Extract the [X, Y] coordinate from the center of the cell holding the provided text.  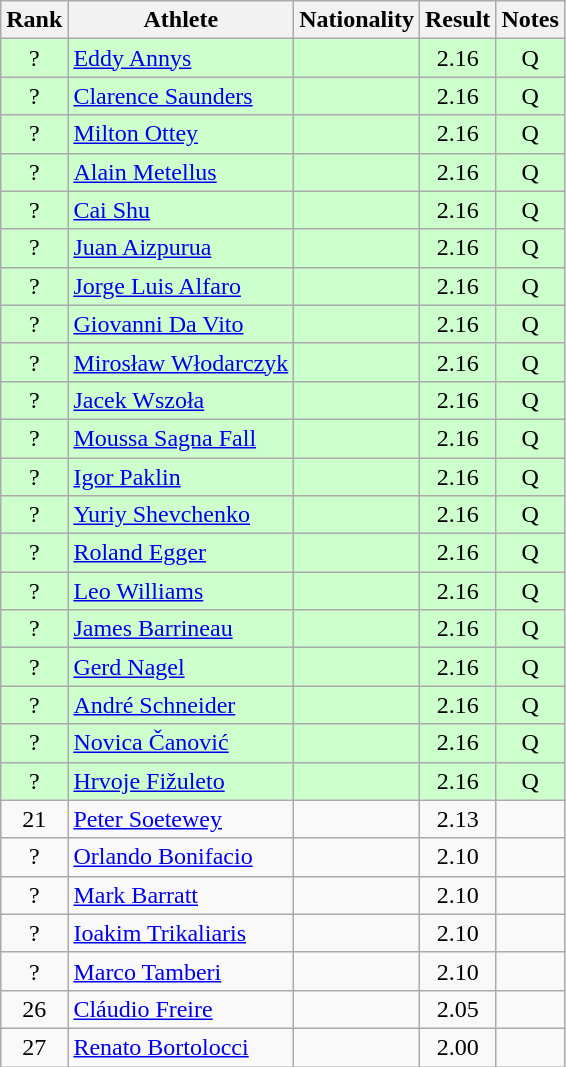
Notes [530, 20]
James Barrineau [181, 629]
Cai Shu [181, 210]
Yuriy Shevchenko [181, 515]
Jacek Wszoła [181, 400]
Mark Barratt [181, 895]
Marco Tamberi [181, 971]
Ioakim Trikaliaris [181, 933]
Hrvoje Fižuleto [181, 781]
2.05 [457, 1009]
Milton Ottey [181, 134]
Mirosław Włodarczyk [181, 362]
Moussa Sagna Fall [181, 438]
Nationality [357, 20]
27 [34, 1047]
Roland Egger [181, 553]
26 [34, 1009]
Jorge Luis Alfaro [181, 286]
Eddy Annys [181, 58]
Giovanni Da Vito [181, 324]
Juan Aizpurua [181, 248]
Orlando Bonifacio [181, 857]
Cláudio Freire [181, 1009]
Athlete [181, 20]
Leo Williams [181, 591]
Result [457, 20]
Alain Metellus [181, 172]
Igor Paklin [181, 477]
2.13 [457, 819]
Renato Bortolocci [181, 1047]
Novica Čanović [181, 743]
Gerd Nagel [181, 667]
André Schneider [181, 705]
Peter Soetewey [181, 819]
2.00 [457, 1047]
Clarence Saunders [181, 96]
Rank [34, 20]
21 [34, 819]
